From the cell containing the given text, extract its center point as [X, Y] coordinate. 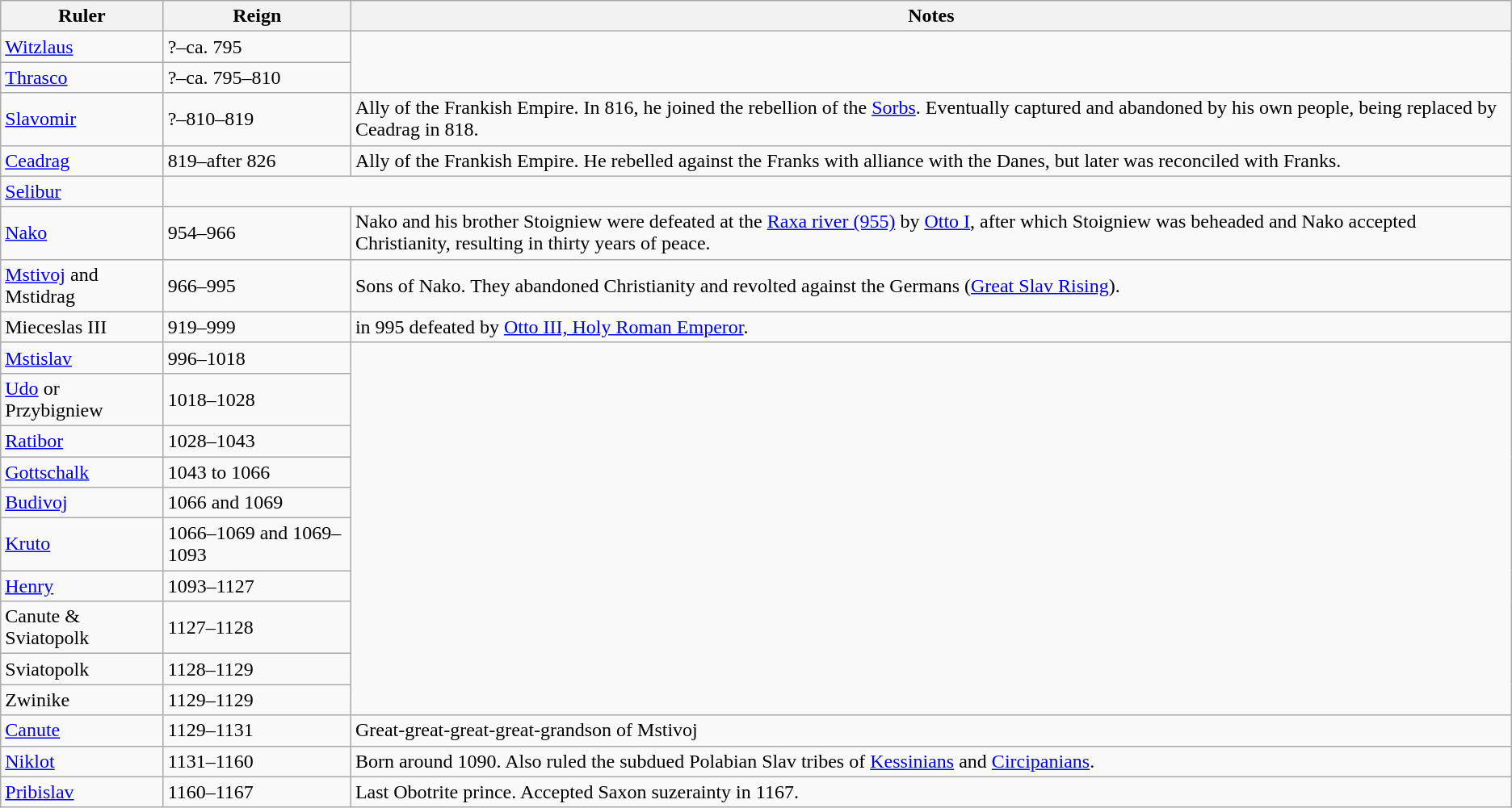
Mstislav [82, 358]
Ratibor [82, 441]
in 995 defeated by Otto III, Holy Roman Emperor. [930, 327]
Born around 1090. Also ruled the subdued Polabian Slav tribes of Kessinians and Circipanians. [930, 761]
1066–1069 and 1069–1093 [257, 544]
1127–1128 [257, 628]
919–999 [257, 327]
?–810–819 [257, 119]
Mstivoj and Mstidrag [82, 286]
Ruler [82, 16]
Henry [82, 586]
Selibur [82, 191]
1066 and 1069 [257, 503]
1093–1127 [257, 586]
Kruto [82, 544]
Great-great-great-great-grandson of Mstivoj [930, 731]
Pribislav [82, 792]
1131–1160 [257, 761]
Ceadrag [82, 161]
966–995 [257, 286]
Gottschalk [82, 472]
Budivoj [82, 503]
Canute [82, 731]
Witzlaus [82, 47]
Canute & Sviatopolk [82, 628]
Zwinike [82, 700]
?–ca. 795 [257, 47]
?–ca. 795–810 [257, 77]
Udo or Przybigniew [82, 399]
1129–1131 [257, 731]
1129–1129 [257, 700]
954–966 [257, 232]
819–after 826 [257, 161]
1018–1028 [257, 399]
1160–1167 [257, 792]
Niklot [82, 761]
Nako [82, 232]
Last Obotrite prince. Accepted Saxon suzerainty in 1167. [930, 792]
1028–1043 [257, 441]
Notes [930, 16]
1128–1129 [257, 669]
996–1018 [257, 358]
Sviatopolk [82, 669]
Slavomir [82, 119]
1043 to 1066 [257, 472]
Ally of the Frankish Empire. He rebelled against the Franks with alliance with the Danes, but later was reconciled with Franks. [930, 161]
Thrasco [82, 77]
Sons of Nako. They abandoned Christianity and revolted against the Germans (Great Slav Rising). [930, 286]
Mieceslas III [82, 327]
Reign [257, 16]
